Capture the cell that displays the provided text and extract its (x, y) central coordinate. 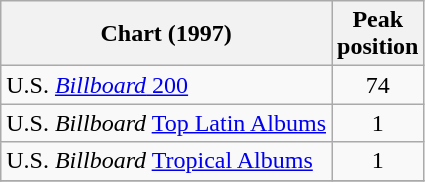
U.S. Billboard Tropical Albums (166, 161)
74 (378, 85)
Chart (1997) (166, 34)
Peakposition (378, 34)
U.S. Billboard 200 (166, 85)
U.S. Billboard Top Latin Albums (166, 123)
